Capture the cell that displays the provided text and extract its (x, y) central coordinate. 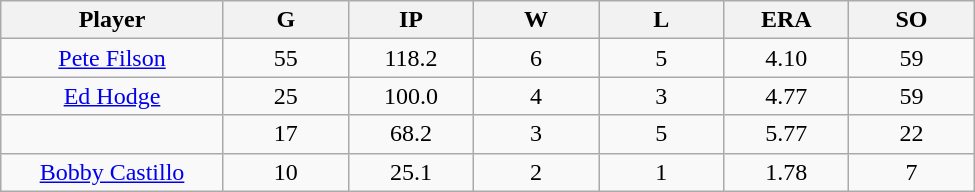
1.78 (786, 172)
IP (410, 20)
22 (912, 134)
5.77 (786, 134)
Bobby Castillo (112, 172)
1 (662, 172)
17 (286, 134)
68.2 (410, 134)
Ed Hodge (112, 96)
4.77 (786, 96)
6 (536, 58)
4.10 (786, 58)
SO (912, 20)
4 (536, 96)
10 (286, 172)
7 (912, 172)
ERA (786, 20)
100.0 (410, 96)
25.1 (410, 172)
Pete Filson (112, 58)
25 (286, 96)
118.2 (410, 58)
W (536, 20)
Player (112, 20)
55 (286, 58)
2 (536, 172)
L (662, 20)
G (286, 20)
